Scan for the cell matching the given text and deliver its [X, Y] coordinate at center. 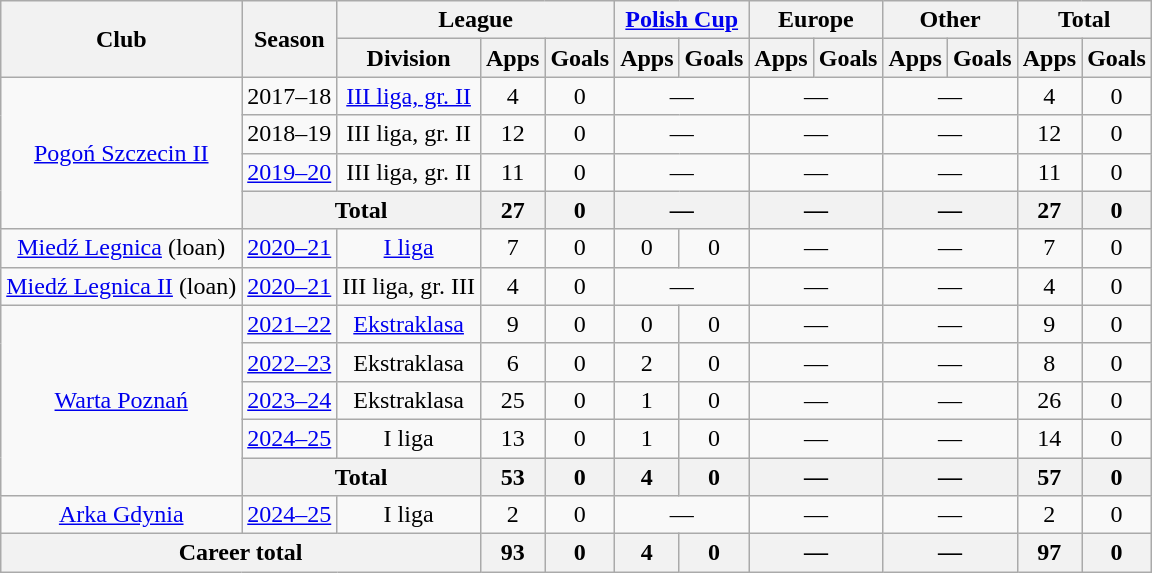
2018–19 [290, 134]
Miedź Legnica II (loan) [122, 286]
Career total [241, 553]
Season [290, 39]
Pogoń Szczecin II [122, 153]
2019–20 [290, 172]
Europe [816, 20]
Polish Cup [682, 20]
93 [512, 553]
Division [409, 58]
13 [512, 438]
III liga, gr. III [409, 286]
97 [1049, 553]
2023–24 [290, 400]
Warta Poznań [122, 400]
53 [512, 477]
Arka Gdynia [122, 515]
Club [122, 39]
Other [950, 20]
2017–18 [290, 96]
2022–23 [290, 362]
2021–22 [290, 324]
8 [1049, 362]
6 [512, 362]
25 [512, 400]
League [476, 20]
57 [1049, 477]
14 [1049, 438]
26 [1049, 400]
Miedź Legnica (loan) [122, 248]
